For the text-containing cell, return its midpoint in (X, Y) coordinate format. 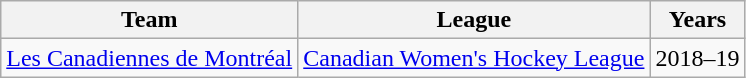
Team (150, 20)
Les Canadiennes de Montréal (150, 58)
League (474, 20)
2018–19 (698, 58)
Canadian Women's Hockey League (474, 58)
Years (698, 20)
